Capture the cell that displays the provided text and extract its [X, Y] central coordinate. 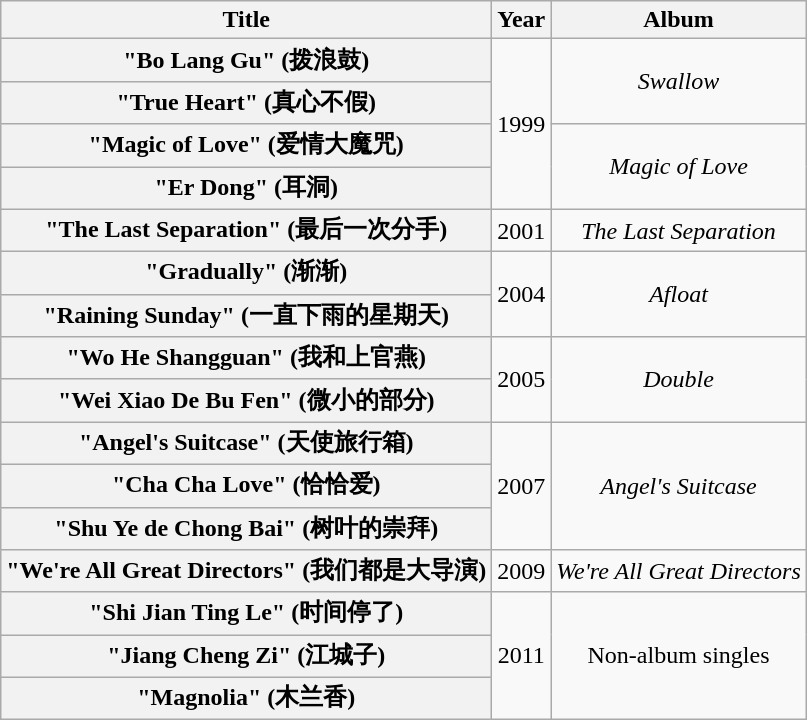
We're All Great Directors [679, 572]
"Cha Cha Love" (恰恰爱) [246, 486]
"Wei Xiao De Bu Fen" (微小的部分) [246, 400]
Afloat [679, 294]
The Last Separation [679, 230]
Swallow [679, 82]
"Magnolia" (木兰香) [246, 698]
2005 [522, 380]
"Wo He Shangguan" (我和上官燕) [246, 358]
"Er Dong" (耳洞) [246, 188]
2007 [522, 486]
Double [679, 380]
Album [679, 20]
2001 [522, 230]
"Magic of Love" (爱情大魔咒) [246, 146]
"Angel's Suitcase" (天使旅行箱) [246, 444]
Non-album singles [679, 656]
"Gradually" (渐渐) [246, 274]
"Bo Lang Gu" (拨浪鼓) [246, 60]
"We're All Great Directors" (我们都是大导演) [246, 572]
"True Heart" (真心不假) [246, 102]
2009 [522, 572]
"Shi Jian Ting Le" (时间停了) [246, 614]
2004 [522, 294]
Year [522, 20]
1999 [522, 124]
2011 [522, 656]
"Jiang Cheng Zi" (江城子) [246, 656]
"The Last Separation" (最后一次分手) [246, 230]
Title [246, 20]
"Shu Ye de Chong Bai" (树叶的崇拜) [246, 528]
"Raining Sunday" (一直下雨的星期天) [246, 316]
Magic of Love [679, 166]
Angel's Suitcase [679, 486]
